Find where the given text appears and provide that cell's center as [X, Y] coordinate. 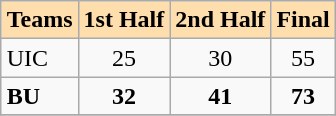
73 [303, 96]
25 [124, 58]
Final [303, 20]
32 [124, 96]
BU [40, 96]
41 [220, 96]
UIC [40, 58]
2nd Half [220, 20]
Teams [40, 20]
30 [220, 58]
1st Half [124, 20]
55 [303, 58]
